From the cell containing the given text, extract its center point as (x, y) coordinate. 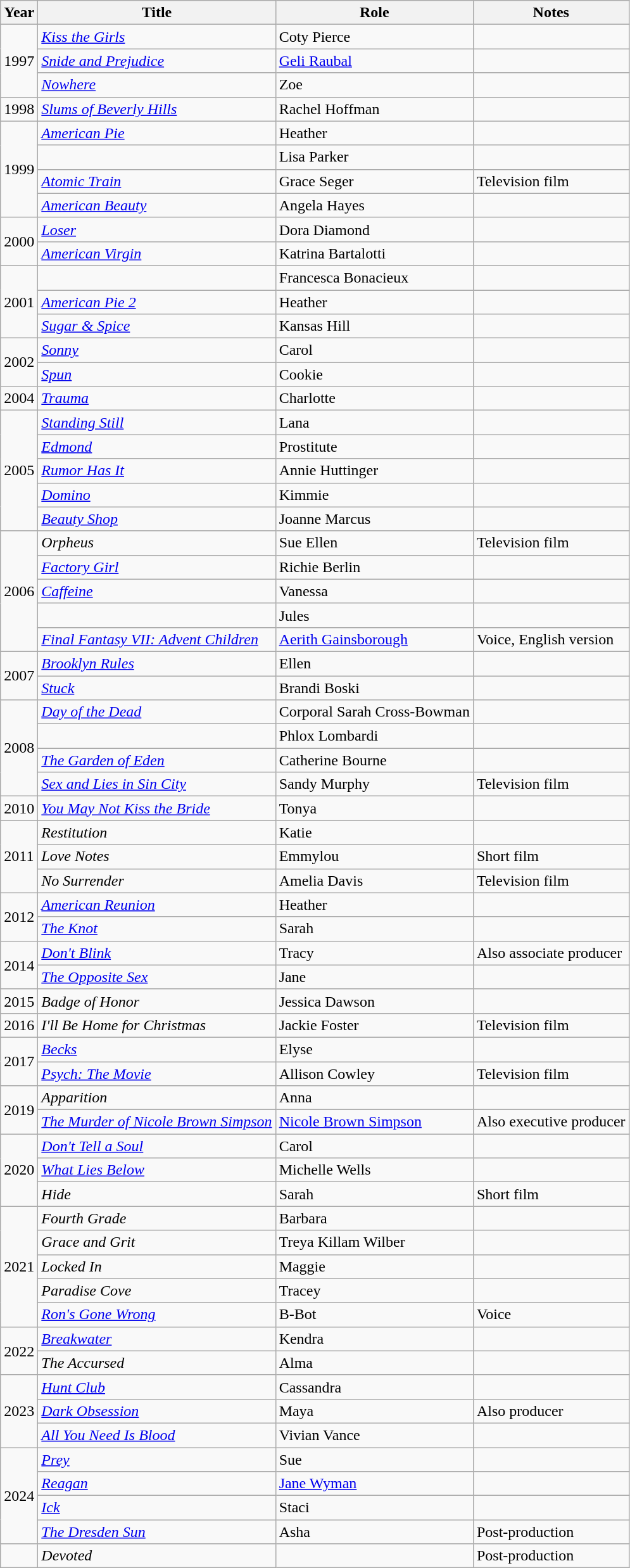
Notes (551, 13)
Sex and Lies in Sin City (157, 784)
Beauty Shop (157, 519)
Richie Berlin (374, 567)
Don't Blink (157, 953)
Love Notes (157, 857)
Also executive producer (551, 1122)
1997 (19, 61)
Tonya (374, 808)
2008 (19, 748)
Ron's Gone Wrong (157, 1315)
The Dresden Sun (157, 1532)
Asha (374, 1532)
Jessica Dawson (374, 1001)
Katie (374, 832)
Prostitute (374, 447)
American Pie 2 (157, 302)
Role (374, 13)
Domino (157, 495)
Also producer (551, 1411)
2023 (19, 1411)
Reagan (157, 1484)
2007 (19, 675)
Hide (157, 1194)
Edmond (157, 447)
Annie Huttinger (374, 471)
Amelia Davis (374, 881)
Aerith Gainsborough (374, 639)
Maggie (374, 1266)
2002 (19, 362)
Emmylou (374, 857)
Nowhere (157, 85)
Kendra (374, 1339)
Dark Obsession (157, 1411)
Restitution (157, 832)
Kansas Hill (374, 326)
Vanessa (374, 591)
Paradise Cove (157, 1291)
Ellen (374, 663)
Charlotte (374, 398)
Factory Girl (157, 567)
2017 (19, 1061)
2001 (19, 302)
Loser (157, 229)
Orpheus (157, 543)
Atomic Train (157, 181)
2015 (19, 1001)
Jules (374, 615)
Voice (551, 1315)
Phlox Lombardi (374, 736)
2006 (19, 591)
2020 (19, 1170)
Vivian Vance (374, 1435)
2010 (19, 808)
I'll Be Home for Christmas (157, 1025)
Psych: The Movie (157, 1074)
Grace Seger (374, 181)
Staci (374, 1508)
2024 (19, 1495)
Jane (374, 977)
Sugar & Spice (157, 326)
Dora Diamond (374, 229)
Maya (374, 1411)
The Accursed (157, 1363)
1999 (19, 169)
No Surrender (157, 881)
Caffeine (157, 591)
Cassandra (374, 1387)
Ick (157, 1508)
Sonny (157, 350)
Brandi Boski (374, 687)
Voice, English version (551, 639)
Also associate producer (551, 953)
Lisa Parker (374, 157)
Michelle Wells (374, 1170)
2011 (19, 857)
2014 (19, 965)
2005 (19, 471)
Locked In (157, 1266)
Rachel Hoffman (374, 109)
Day of the Dead (157, 712)
Sue (374, 1459)
You May Not Kiss the Bride (157, 808)
Spun (157, 374)
2016 (19, 1025)
1998 (19, 109)
Fourth Grade (157, 1218)
Trauma (157, 398)
Coty Pierce (374, 37)
Cookie (374, 374)
Brooklyn Rules (157, 663)
All You Need Is Blood (157, 1435)
Treya Killam Wilber (374, 1242)
Stuck (157, 687)
Year (19, 13)
American Pie (157, 133)
Kiss the Girls (157, 37)
Allison Cowley (374, 1074)
Badge of Honor (157, 1001)
Nicole Brown Simpson (374, 1122)
The Murder of Nicole Brown Simpson (157, 1122)
Geli Raubal (374, 61)
Breakwater (157, 1339)
Angela Hayes (374, 205)
Joanne Marcus (374, 519)
Rumor Has It (157, 471)
Kimmie (374, 495)
2004 (19, 398)
Tracey (374, 1291)
Katrina Bartalotti (374, 253)
B-Bot (374, 1315)
American Reunion (157, 905)
American Beauty (157, 205)
2022 (19, 1351)
What Lies Below (157, 1170)
The Knot (157, 929)
Anna (374, 1098)
2021 (19, 1266)
Final Fantasy VII: Advent Children (157, 639)
Elyse (374, 1049)
2012 (19, 917)
Tracy (374, 953)
2019 (19, 1110)
Lana (374, 423)
Standing Still (157, 423)
Jackie Foster (374, 1025)
Sandy Murphy (374, 784)
Sue Ellen (374, 543)
Francesca Bonacieux (374, 277)
2000 (19, 241)
Title (157, 13)
Slums of Beverly Hills (157, 109)
American Virgin (157, 253)
Prey (157, 1459)
Jane Wyman (374, 1484)
Alma (374, 1363)
Apparition (157, 1098)
The Opposite Sex (157, 977)
The Garden of Eden (157, 760)
Snide and Prejudice (157, 61)
Becks (157, 1049)
Don't Tell a Soul (157, 1146)
Hunt Club (157, 1387)
Zoe (374, 85)
Corporal Sarah Cross-Bowman (374, 712)
Barbara (374, 1218)
Catherine Bourne (374, 760)
Grace and Grit (157, 1242)
Devoted (157, 1556)
